Provide the [x, y] coordinate of the cell's center where the given text is located.  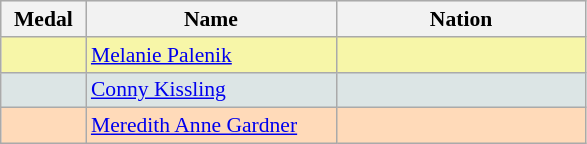
Name [211, 19]
Meredith Anne Gardner [211, 126]
Conny Kissling [211, 90]
Melanie Palenik [211, 55]
Medal [44, 19]
Nation [461, 19]
